Return [x, y] of the center of cell containing provided text 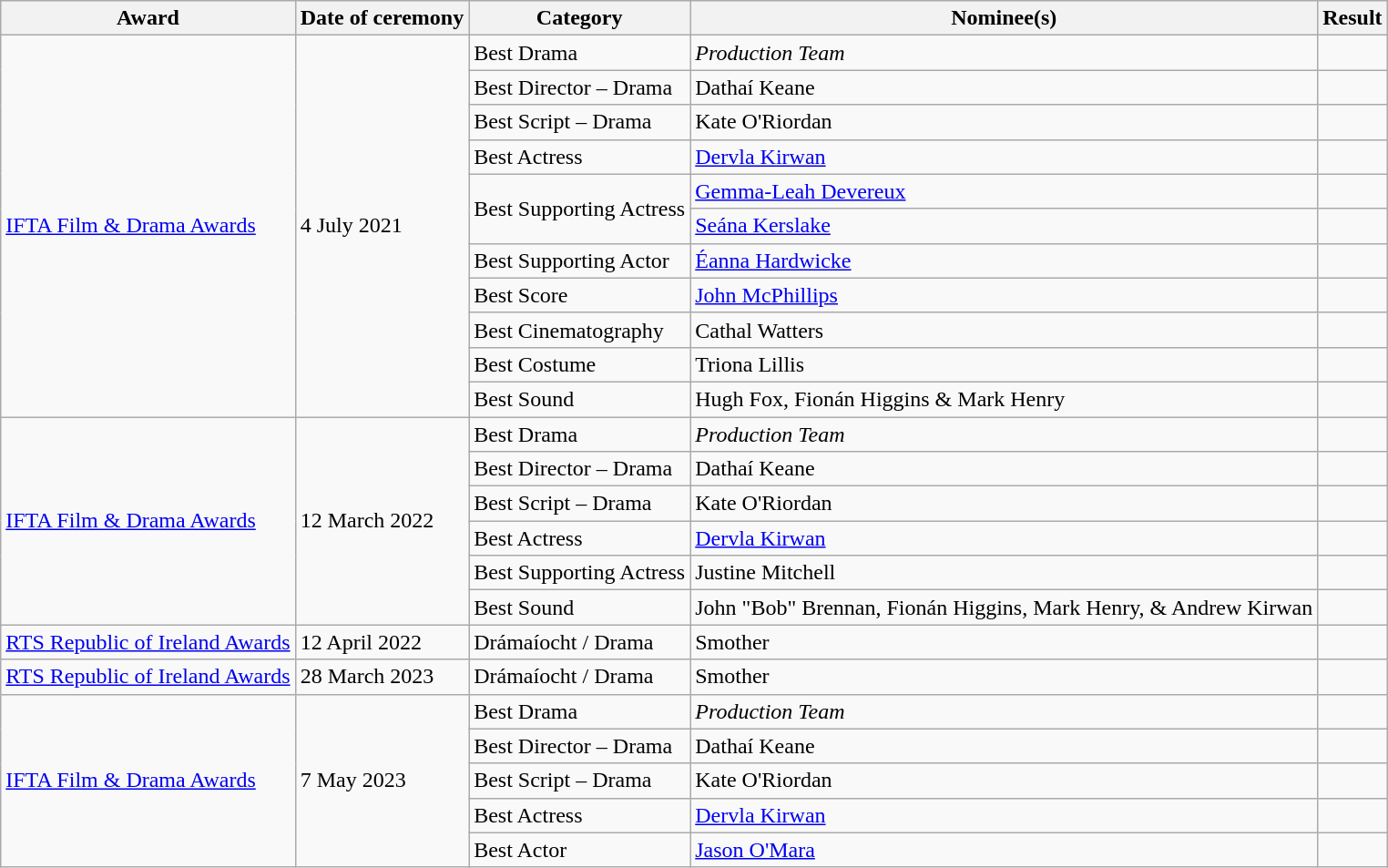
12 March 2022 [383, 521]
Cathal Watters [1004, 330]
Hugh Fox, Fionán Higgins & Mark Henry [1004, 399]
Category [579, 18]
28 March 2023 [383, 677]
Gemma-Leah Devereux [1004, 191]
John "Bob" Brennan, Fionán Higgins, Mark Henry, & Andrew Kirwan [1004, 608]
Nominee(s) [1004, 18]
Best Actor [579, 850]
Best Costume [579, 364]
Best Cinematography [579, 330]
12 April 2022 [383, 642]
Date of ceremony [383, 18]
Award [148, 18]
Justine Mitchell [1004, 573]
Jason O'Mara [1004, 850]
Éanna Hardwicke [1004, 260]
Triona Lillis [1004, 364]
4 July 2021 [383, 226]
7 May 2023 [383, 781]
Result [1352, 18]
Seána Kerslake [1004, 226]
Best Score [579, 295]
Best Supporting Actor [579, 260]
John McPhillips [1004, 295]
